Find where the given text appears and provide that cell's center as [X, Y] coordinate. 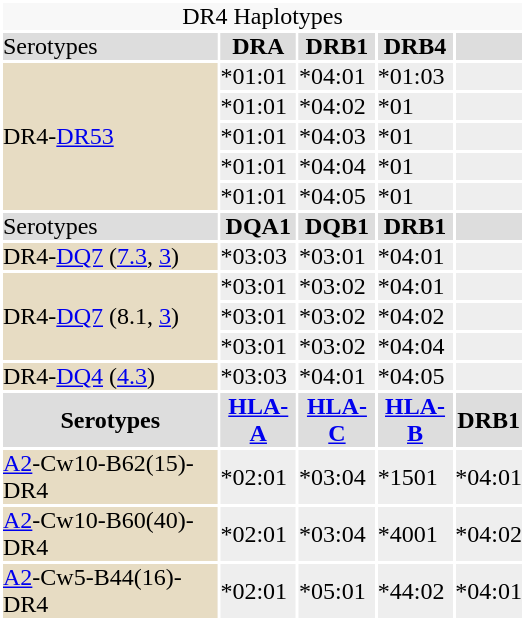
HLA-C [337, 420]
DR4-DQ7 (8.1, 3) [110, 316]
*4001 [416, 534]
DR4 Haplotypes [262, 16]
DQB1 [337, 226]
A2-Cw10-B62(15)-DR4 [110, 477]
A2-Cw5-B44(16)-DR4 [110, 591]
DQA1 [258, 226]
HLA-B [416, 420]
*44:02 [416, 591]
DR4-DR53 [110, 136]
*04:03 [337, 136]
DRA [258, 46]
DR4-DQ4 (4.3) [110, 376]
A2-Cw10-B60(40)-DR4 [110, 534]
DR4-DQ7 (7.3, 3) [110, 256]
*05:01 [337, 591]
DRB4 [416, 46]
*1501 [416, 477]
*01:03 [416, 76]
HLA-A [258, 420]
